Provide the [X, Y] coordinate of the cell's center where the given text is located.  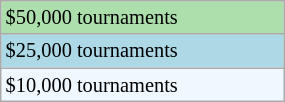
$25,000 tournaments [142, 51]
$50,000 tournaments [142, 17]
$10,000 tournaments [142, 85]
